Detect which cell encompasses the target text, then output its [X, Y] center coordinate. 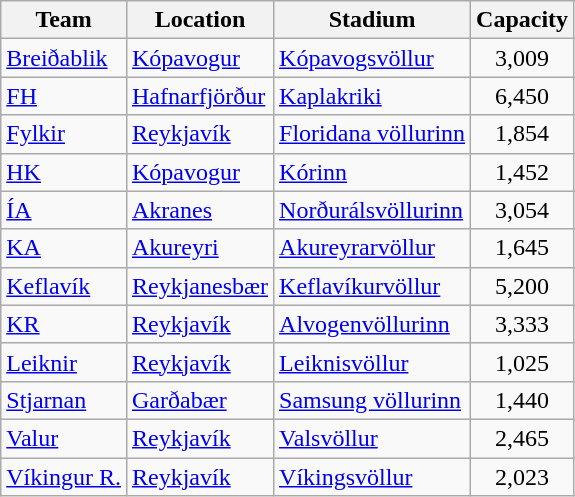
Akureyrarvöllur [372, 248]
Norðurálsvöllurinn [372, 210]
3,009 [522, 58]
FH [64, 96]
1,452 [522, 172]
Capacity [522, 20]
Kaplakriki [372, 96]
2,023 [522, 477]
Leiknisvöllur [372, 362]
Keflavík [64, 286]
Fylkir [64, 134]
KR [64, 324]
3,054 [522, 210]
1,854 [522, 134]
Víkingur R. [64, 477]
Samsung völlurinn [372, 400]
Víkingsvöllur [372, 477]
Kórinn [372, 172]
Reykjanesbær [200, 286]
KA [64, 248]
Location [200, 20]
Keflavíkurvöllur [372, 286]
2,465 [522, 438]
Stadium [372, 20]
5,200 [522, 286]
3,333 [522, 324]
1,025 [522, 362]
HK [64, 172]
Hafnarfjörður [200, 96]
Stjarnan [64, 400]
6,450 [522, 96]
Kópavogsvöllur [372, 58]
1,440 [522, 400]
Garðabær [200, 400]
Alvogenvöllurinn [372, 324]
1,645 [522, 248]
Floridana völlurinn [372, 134]
ÍA [64, 210]
Akureyri [200, 248]
Akranes [200, 210]
Team [64, 20]
Valsvöllur [372, 438]
Breiðablik [64, 58]
Leiknir [64, 362]
Valur [64, 438]
